Provide the (X, Y) coordinate of the cell's center where the given text is located.  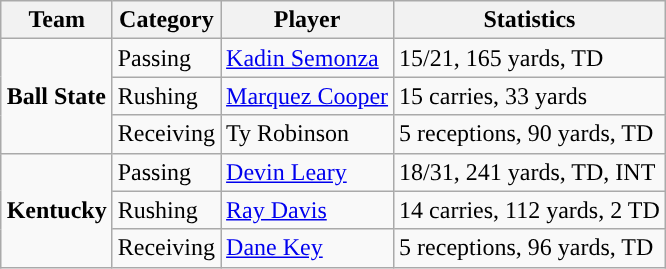
5 receptions, 90 yards, TD (530, 134)
Team (56, 20)
Ball State (56, 96)
5 receptions, 96 yards, TD (530, 248)
Kentucky (56, 210)
Statistics (530, 20)
18/31, 241 yards, TD, INT (530, 172)
Dane Key (308, 248)
Ray Davis (308, 210)
14 carries, 112 yards, 2 TD (530, 210)
Kadin Semonza (308, 58)
Marquez Cooper (308, 96)
Ty Robinson (308, 134)
Player (308, 20)
Devin Leary (308, 172)
15/21, 165 yards, TD (530, 58)
Category (166, 20)
15 carries, 33 yards (530, 96)
